Detect which cell encompasses the target text, then output its [x, y] center coordinate. 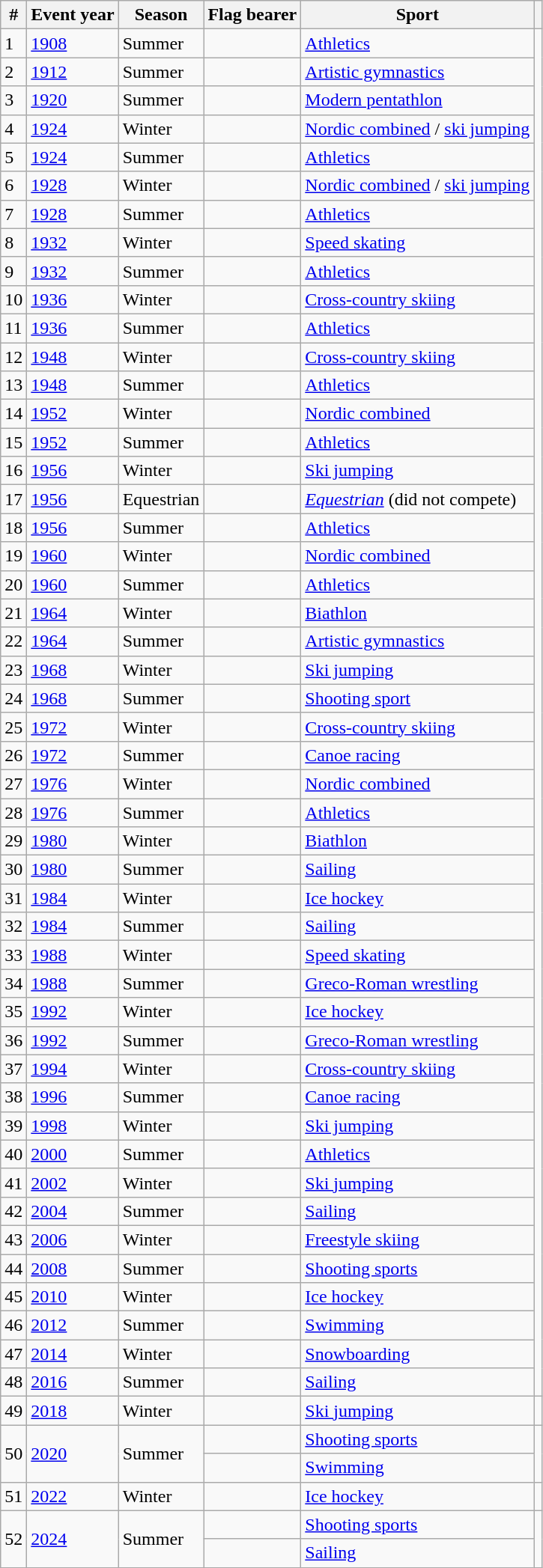
29 [13, 841]
2024 [73, 1539]
35 [13, 1012]
37 [13, 1069]
49 [13, 1411]
2006 [73, 1239]
20 [13, 585]
40 [13, 1154]
6 [13, 186]
8 [13, 242]
5 [13, 157]
2004 [73, 1211]
45 [13, 1297]
26 [13, 755]
2020 [73, 1453]
47 [13, 1354]
Modern pentathlon [418, 100]
13 [13, 385]
32 [13, 927]
15 [13, 442]
1996 [73, 1097]
Shooting sport [418, 698]
Event year [73, 15]
2008 [73, 1269]
# [13, 15]
1908 [73, 43]
25 [13, 727]
1998 [73, 1126]
31 [13, 898]
2000 [73, 1154]
39 [13, 1126]
27 [13, 784]
18 [13, 528]
2002 [73, 1183]
1 [13, 43]
7 [13, 214]
38 [13, 1097]
2022 [73, 1496]
Season [161, 15]
17 [13, 499]
43 [13, 1239]
3 [13, 100]
14 [13, 414]
46 [13, 1326]
33 [13, 955]
48 [13, 1382]
36 [13, 1040]
2012 [73, 1326]
12 [13, 357]
28 [13, 812]
Equestrian (did not compete) [418, 499]
51 [13, 1496]
34 [13, 983]
Sport [418, 15]
16 [13, 471]
Equestrian [161, 499]
Flag bearer [252, 15]
19 [13, 556]
Freestyle skiing [418, 1239]
1912 [73, 72]
2016 [73, 1382]
23 [13, 670]
4 [13, 129]
41 [13, 1183]
1994 [73, 1069]
10 [13, 299]
Snowboarding [418, 1354]
2 [13, 72]
2014 [73, 1354]
1920 [73, 100]
52 [13, 1539]
50 [13, 1453]
2010 [73, 1297]
21 [13, 613]
24 [13, 698]
11 [13, 328]
9 [13, 271]
30 [13, 870]
44 [13, 1269]
22 [13, 641]
2018 [73, 1411]
42 [13, 1211]
